Capture the cell that displays the provided text and extract its [x, y] central coordinate. 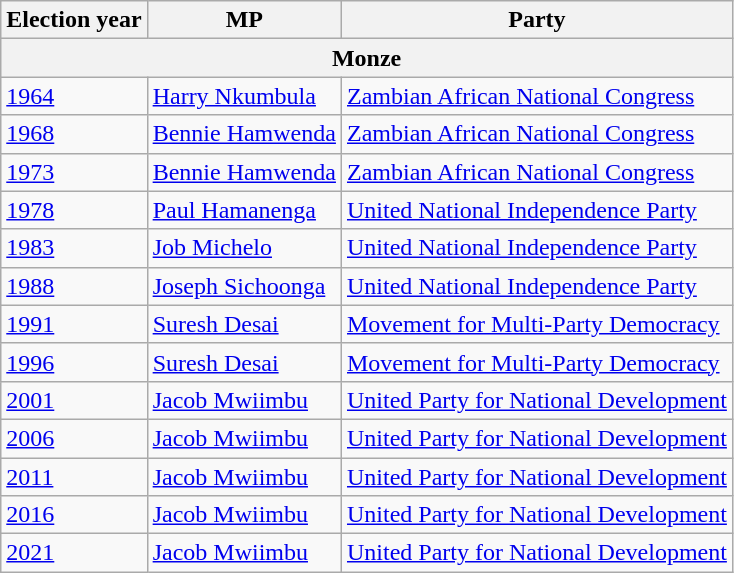
2016 [74, 515]
1996 [74, 362]
Monze [367, 58]
2011 [74, 477]
1968 [74, 134]
1988 [74, 286]
1991 [74, 324]
Party [536, 20]
Joseph Sichoonga [244, 286]
Paul Hamanenga [244, 210]
MP [244, 20]
1978 [74, 210]
1964 [74, 96]
Harry Nkumbula [244, 96]
Election year [74, 20]
1973 [74, 172]
2006 [74, 438]
Job Michelo [244, 248]
1983 [74, 248]
2021 [74, 553]
2001 [74, 400]
